From the cell containing the given text, extract its center point as [X, Y] coordinate. 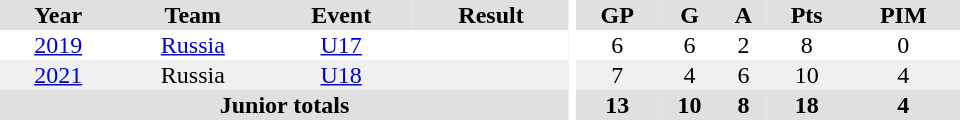
PIM [904, 15]
Result [491, 15]
GP [618, 15]
Event [341, 15]
U18 [341, 75]
U17 [341, 45]
Pts [807, 15]
18 [807, 105]
2019 [58, 45]
13 [618, 105]
Year [58, 15]
0 [904, 45]
Junior totals [284, 105]
2021 [58, 75]
G [690, 15]
A [743, 15]
2 [743, 45]
Team [192, 15]
7 [618, 75]
